Extract the (x, y) coordinate from the center of the cell holding the provided text.  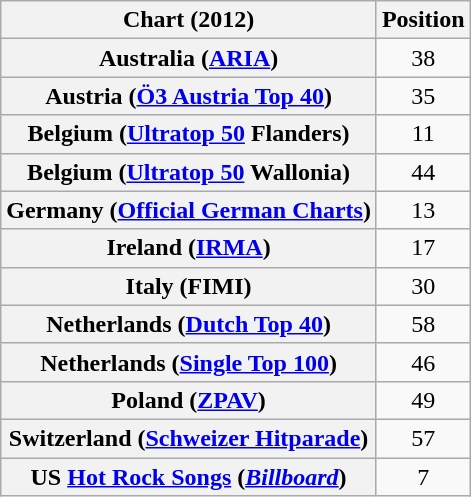
13 (423, 210)
57 (423, 438)
Austria (Ö3 Austria Top 40) (189, 96)
Belgium (Ultratop 50 Flanders) (189, 134)
49 (423, 400)
Belgium (Ultratop 50 Wallonia) (189, 172)
Ireland (IRMA) (189, 248)
Italy (FIMI) (189, 286)
Switzerland (Schweizer Hitparade) (189, 438)
46 (423, 362)
US Hot Rock Songs (Billboard) (189, 477)
11 (423, 134)
38 (423, 58)
35 (423, 96)
Netherlands (Single Top 100) (189, 362)
17 (423, 248)
Position (423, 20)
Australia (ARIA) (189, 58)
44 (423, 172)
Netherlands (Dutch Top 40) (189, 324)
Germany (Official German Charts) (189, 210)
7 (423, 477)
Chart (2012) (189, 20)
58 (423, 324)
Poland (ZPAV) (189, 400)
30 (423, 286)
